Identify which cell holds the provided text, then report its [x, y] central coordinate. 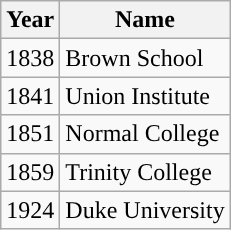
Trinity College [145, 172]
1924 [30, 210]
Name [145, 20]
1851 [30, 134]
1841 [30, 96]
1859 [30, 172]
Duke University [145, 210]
Union Institute [145, 96]
1838 [30, 58]
Normal College [145, 134]
Brown School [145, 58]
Year [30, 20]
